From the cell containing the given text, extract its center point as [X, Y] coordinate. 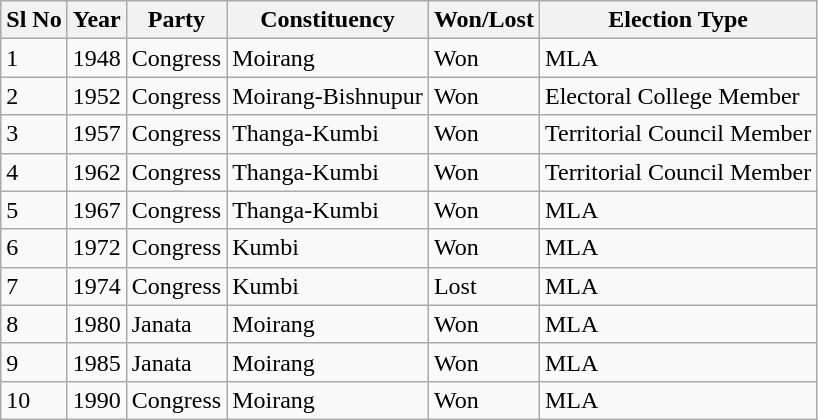
Lost [484, 286]
1974 [96, 286]
3 [34, 134]
6 [34, 248]
9 [34, 362]
1948 [96, 58]
Sl No [34, 20]
1952 [96, 96]
5 [34, 210]
2 [34, 96]
10 [34, 400]
Constituency [328, 20]
Election Type [678, 20]
Won/Lost [484, 20]
1980 [96, 324]
4 [34, 172]
7 [34, 286]
Moirang-Bishnupur [328, 96]
Year [96, 20]
1985 [96, 362]
Electoral College Member [678, 96]
1 [34, 58]
1990 [96, 400]
1967 [96, 210]
1972 [96, 248]
8 [34, 324]
1957 [96, 134]
Party [176, 20]
1962 [96, 172]
